Provide the (X, Y) coordinate of the cell's center where the given text is located.  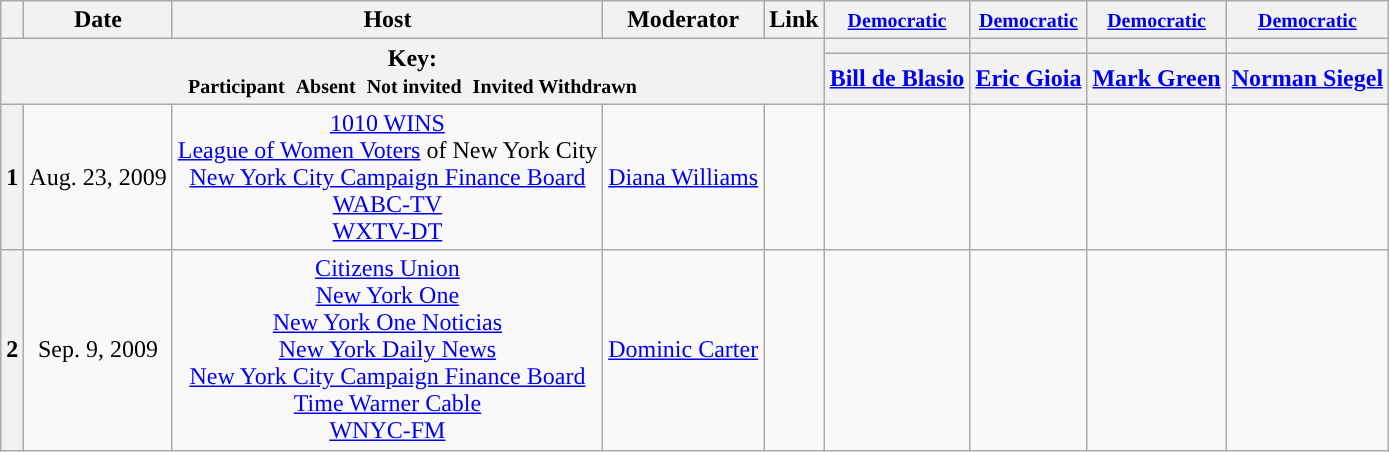
Key: Participant Absent Not invited Invited Withdrawn (412, 72)
Link (794, 20)
Date (98, 20)
Norman Siegel (1307, 78)
Host (387, 20)
1010 WINSLeague of Women Voters of New York CityNew York City Campaign Finance BoardWABC-TVWXTV-DT (387, 177)
Citizens UnionNew York OneNew York One NoticiasNew York Daily NewsNew York City Campaign Finance BoardTime Warner CableWNYC-FM (387, 350)
Aug. 23, 2009 (98, 177)
Bill de Blasio (897, 78)
Mark Green (1156, 78)
Sep. 9, 2009 (98, 350)
2 (12, 350)
Dominic Carter (684, 350)
Diana Williams (684, 177)
Eric Gioia (1028, 78)
Moderator (684, 20)
1 (12, 177)
